Return (X, Y) of the center of cell containing provided text 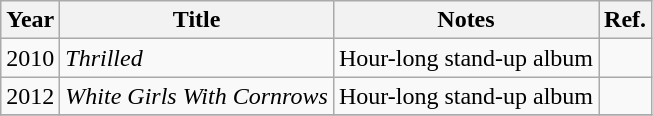
Title (197, 20)
Thrilled (197, 58)
Ref. (626, 20)
2010 (30, 58)
White Girls With Cornrows (197, 96)
Year (30, 20)
2012 (30, 96)
Notes (466, 20)
